Determine the [X, Y] coordinate at the center of the cell enclosing the given text.  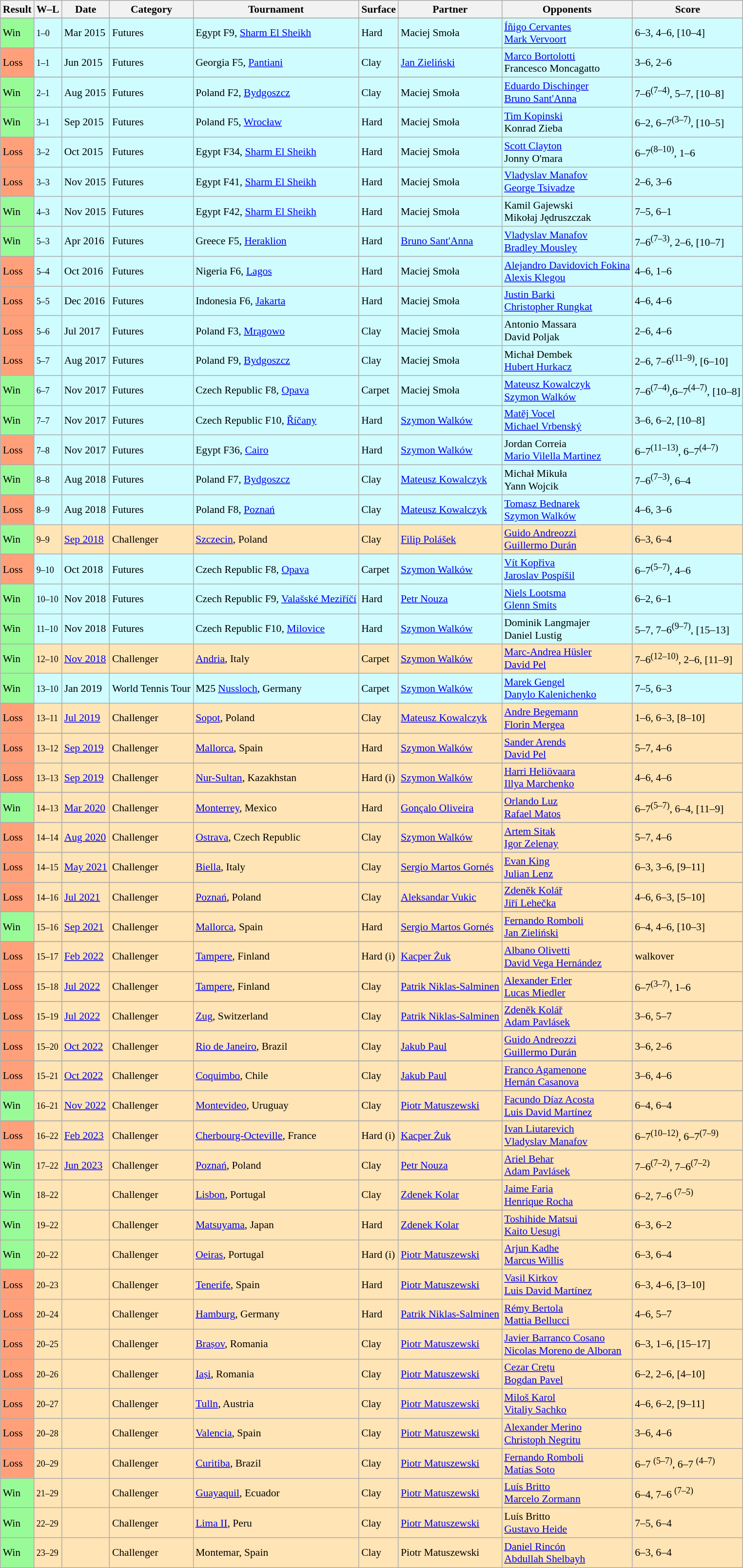
1–0 [48, 33]
Alexander Erler Lucas Miedler [567, 987]
14–15 [48, 867]
Aug 2020 [86, 838]
7–6(7–3), 2–6, [10–7] [687, 242]
Mar 2015 [86, 33]
6–7 (5–7), 6–7 (4–7) [687, 1464]
13–11 [48, 719]
Feb 2023 [86, 1135]
Harri Heliövaara Illya Marchenko [567, 778]
Nigeria F6, Lagos [276, 271]
Matěj Vocel Michael Vrbenský [567, 420]
21–29 [48, 1493]
Guayaquil, Ecuador [276, 1493]
6–3, 4–6, [3–10] [687, 1284]
Oct 2016 [86, 271]
Poland F8, Poznań [276, 510]
1–1 [48, 62]
Michał Mikuła Yann Wojcik [567, 480]
Opponents [567, 9]
Michał Dembek Hubert Hurkacz [567, 361]
Tomasz Bednarek Szymon Walków [567, 510]
Jul 2021 [86, 897]
Daniel Rincón Abdullah Shelbayh [567, 1552]
Luís Britto Gustavo Heide [567, 1523]
Tournament [276, 9]
16–21 [48, 1106]
Nov 2022 [86, 1106]
Andre Begemann Florin Mergea [567, 719]
Czech Republic F10, Milovice [276, 629]
17–22 [48, 1165]
6–2, 6–7(3–7), [10–5] [687, 122]
Zdeněk Kolář Jiří Lehečka [567, 897]
Oct 2018 [86, 569]
6–2, 7–6 (7–5) [687, 1196]
Monterrey, Mexico [276, 807]
Dec 2016 [86, 301]
13–10 [48, 688]
11–10 [48, 629]
6–2, 2–6, [4–10] [687, 1374]
Rio de Janeiro, Brazil [276, 1046]
Czech Republic F9, Valašské Meziříčí [276, 599]
Brașov, Romania [276, 1344]
Fernando Romboli Matías Soto [567, 1464]
19–22 [48, 1225]
Iași, Romania [276, 1374]
Date [86, 9]
Valencia, Spain [276, 1433]
20–23 [48, 1284]
World Tennis Tour [151, 688]
Biella, Italy [276, 867]
Result [18, 9]
4–6, 1–6 [687, 271]
7–7 [48, 420]
Apr 2016 [86, 242]
Andria, Italy [276, 658]
2–6, 4–6 [687, 331]
Jan Zieliński [450, 62]
Czech Republic F10, Říčany [276, 420]
13–12 [48, 748]
Poland F3, Mrągowo [276, 331]
6–3, 6–2 [687, 1225]
Poland F2, Bydgoszcz [276, 93]
4–6, 6–2, [9–11] [687, 1404]
Orlando Luz Rafael Matos [567, 807]
Mar 2020 [86, 807]
9–9 [48, 539]
May 2021 [86, 867]
7–6(7–4), 5–7, [10–8] [687, 93]
Sep 2015 [86, 122]
6–3, 4–6, [10–4] [687, 33]
Bruno Sant'Anna [450, 242]
23–29 [48, 1552]
1–6, 6–3, [8–10] [687, 719]
Ivan Liutarevich Vladyslav Manafov [567, 1135]
7–5, 6–3 [687, 688]
7–5, 6–1 [687, 212]
Miloš Karol Vitaliy Sachko [567, 1404]
3–2 [48, 152]
Poland F7, Bydgoszcz [276, 480]
15–16 [48, 927]
Zug, Switzerland [276, 1016]
Vladyslav Manafov George Tsivadze [567, 181]
6–7(5–7), 4–6 [687, 569]
Evan King Julian Lenz [567, 867]
6–2, 6–1 [687, 599]
2–1 [48, 93]
Matsuyama, Japan [276, 1225]
2–6, 7–6(11–9), [6–10] [687, 361]
3–6, 6–2, [10–8] [687, 420]
Tenerife, Spain [276, 1284]
Facundo Díaz Acosta Luis David Martínez [567, 1106]
10–10 [48, 599]
Aug 2015 [86, 93]
6–7(11–13), 6–7(4–7) [687, 451]
Szczecin, Poland [276, 539]
5–6 [48, 331]
Íñigo Cervantes Mark Vervoort [567, 33]
Javier Barranco Cosano Nicolas Moreno de Alboran [567, 1344]
Marek Gengel Danylo Kalenichenko [567, 688]
6–3, 3–6, [9–11] [687, 867]
Surface [378, 9]
15–20 [48, 1046]
6–4, 6–4 [687, 1106]
5–5 [48, 301]
Tim Kopinski Konrad Zieba [567, 122]
Curitiba, Brazil [276, 1464]
22–29 [48, 1523]
Gonçalo Oliveira [450, 807]
15–17 [48, 957]
4–3 [48, 212]
Sander Arends David Pel [567, 748]
Alejandro Davidovich Fokina Alexis Klegou [567, 271]
8–8 [48, 480]
Cezar Crețu Bogdan Pavel [567, 1374]
Coquimbo, Chile [276, 1076]
18–22 [48, 1196]
Eduardo Dischinger Bruno Sant'Anna [567, 93]
7–6(7–4),6–7(4–7), [10–8] [687, 390]
Zdeněk Kolář Adam Pavlásek [567, 1016]
3–1 [48, 122]
Jul 2019 [86, 719]
4–6, 5–7 [687, 1314]
5–3 [48, 242]
7–6(7–2), 7–6(7–2) [687, 1165]
Mateusz Kowalczyk Szymon Walków [567, 390]
Indonesia F6, Jakarta [276, 301]
Arjun Kadhe Marcus Willis [567, 1255]
6–7(8–10), 1–6 [687, 152]
Luís Britto Marcelo Zormann [567, 1493]
Cherbourg-Octeville, France [276, 1135]
Filip Polášek [450, 539]
3–3 [48, 181]
Aleksandar Vukic [450, 897]
14–13 [48, 807]
Category [151, 9]
6–7(5–7), 6–4, [11–9] [687, 807]
Hamburg, Germany [276, 1314]
Lima II, Peru [276, 1523]
Score [687, 9]
20–26 [48, 1374]
4–6, 3–6 [687, 510]
walkover [687, 957]
20–25 [48, 1344]
Fernando Romboli Jan Zieliński [567, 927]
5–7, 7–6(9–7), [15–13] [687, 629]
M25 Nussloch, Germany [276, 688]
6–4, 7–6 (7–2) [687, 1493]
Oeiras, Portugal [276, 1255]
7–6(7–3), 6–4 [687, 480]
Egypt F9, Sharm El Sheikh [276, 33]
Vasil Kirkov Luis David Martínez [567, 1284]
Albano Olivetti David Vega Hernández [567, 957]
20–28 [48, 1433]
Georgia F5, Pantiani [276, 62]
Jul 2017 [86, 331]
4–6, 6–3, [5–10] [687, 897]
W–L [48, 9]
Niels Lootsma Glenn Smits [567, 599]
Poland F5, Wrocław [276, 122]
Sep 2021 [86, 927]
20–29 [48, 1464]
Egypt F42, Sharm El Sheikh [276, 212]
5–7 [48, 361]
Jun 2015 [86, 62]
Alexander Merino Christoph Negritu [567, 1433]
13–13 [48, 778]
Sep 2018 [86, 539]
Jun 2023 [86, 1165]
Ostrava, Czech Republic [276, 838]
7–6(12–10), 2–6, [11–9] [687, 658]
7–8 [48, 451]
Lisbon, Portugal [276, 1196]
Justin Barki Christopher Rungkat [567, 301]
Nur-Sultan, Kazakhstan [276, 778]
15–18 [48, 987]
Dominik Langmajer Daniel Lustig [567, 629]
14–16 [48, 897]
Kamil Gajewski Mikołaj Jędruszczak [567, 212]
Ariel Behar Adam Pavlásek [567, 1165]
6–3, 1–6, [15–17] [687, 1344]
15–21 [48, 1076]
2–6, 3–6 [687, 181]
Antonio Massara David Poljak [567, 331]
Poland F9, Bydgoszcz [276, 361]
Oct 2015 [86, 152]
Egypt F34, Sharm El Sheikh [276, 152]
20–24 [48, 1314]
Vladyslav Manafov Bradley Mousley [567, 242]
Sopot, Poland [276, 719]
Jordan Correia Mario Vilella Martinez [567, 451]
5–4 [48, 271]
Scott Clayton Jonny O'mara [567, 152]
6–7(10–12), 6–7(7–9) [687, 1135]
20–27 [48, 1404]
14–14 [48, 838]
7–5, 6–4 [687, 1523]
15–19 [48, 1016]
Vít Kopřiva Jaroslav Pospíšil [567, 569]
Partner [450, 9]
Rémy Bertola Mattia Bellucci [567, 1314]
16–22 [48, 1135]
Marco Bortolotti Francesco Moncagatto [567, 62]
9–10 [48, 569]
Tulln, Austria [276, 1404]
Toshihide Matsui Kaito Uesugi [567, 1225]
Marc-Andrea Hüsler David Pel [567, 658]
8–9 [48, 510]
Franco Agamenone Hernán Casanova [567, 1076]
Jan 2019 [86, 688]
Egypt F41, Sharm El Sheikh [276, 181]
6–4, 4–6, [10–3] [687, 927]
Montevideo, Uruguay [276, 1106]
12–10 [48, 658]
6–7 [48, 390]
Egypt F36, Cairo [276, 451]
Montemar, Spain [276, 1552]
6–7(3–7), 1–6 [687, 987]
Artem Sitak Igor Zelenay [567, 838]
Aug 2017 [86, 361]
Jaime Faria Henrique Rocha [567, 1196]
20–22 [48, 1255]
Feb 2022 [86, 957]
3–6, 5–7 [687, 1016]
Greece F5, Heraklion [276, 242]
